Locate the cell with the specified text and output its [X, Y] center coordinate. 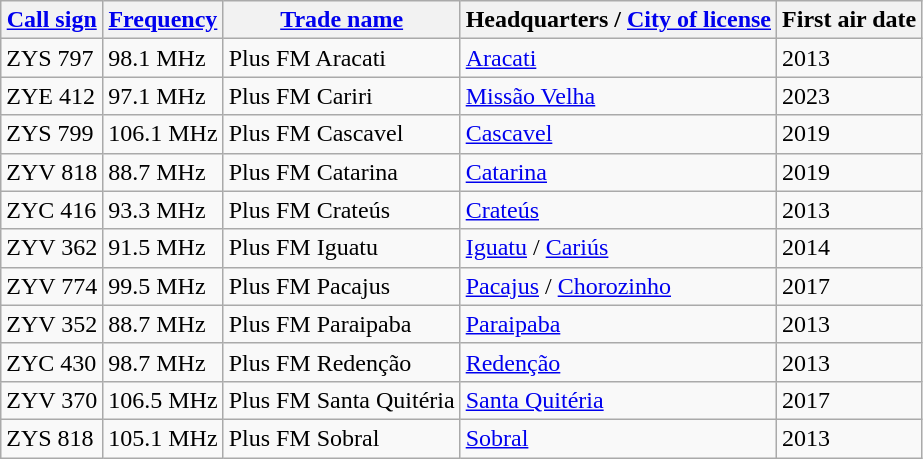
First air date [850, 20]
ZYC 416 [52, 210]
ZYS 818 [52, 438]
106.5 MHz [163, 400]
98.1 MHz [163, 58]
2023 [850, 96]
ZYC 430 [52, 362]
106.1 MHz [163, 134]
Iguatu / Cariús [618, 248]
Redenção [618, 362]
Plus FM Aracati [342, 58]
Cascavel [618, 134]
Santa Quitéria [618, 400]
ZYS 797 [52, 58]
Pacajus / Chorozinho [618, 286]
97.1 MHz [163, 96]
Plus FM Crateús [342, 210]
Sobral [618, 438]
Plus FM Iguatu [342, 248]
Plus FM Redenção [342, 362]
Aracati [618, 58]
ZYV 774 [52, 286]
93.3 MHz [163, 210]
Plus FM Paraipaba [342, 324]
Plus FM Sobral [342, 438]
Plus FM Santa Quitéria [342, 400]
Call sign [52, 20]
98.7 MHz [163, 362]
ZYE 412 [52, 96]
99.5 MHz [163, 286]
Plus FM Cascavel [342, 134]
ZYV 818 [52, 172]
91.5 MHz [163, 248]
Plus FM Pacajus [342, 286]
2014 [850, 248]
Trade name [342, 20]
105.1 MHz [163, 438]
Frequency [163, 20]
Catarina [618, 172]
Plus FM Cariri [342, 96]
Missão Velha [618, 96]
Plus FM Catarina [342, 172]
ZYV 362 [52, 248]
ZYS 799 [52, 134]
ZYV 370 [52, 400]
Headquarters / City of license [618, 20]
Crateús [618, 210]
Paraipaba [618, 324]
ZYV 352 [52, 324]
